Detect which cell encompasses the target text, then output its [X, Y] center coordinate. 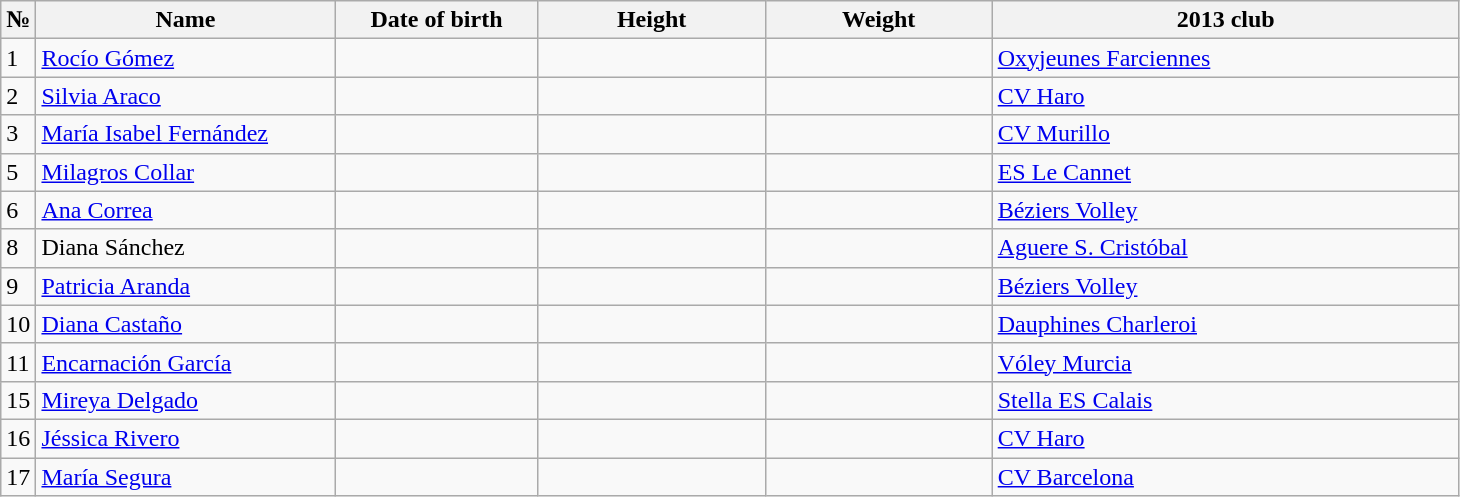
Jéssica Rivero [186, 438]
Weight [878, 20]
Stella ES Calais [1226, 400]
17 [18, 477]
2013 club [1226, 20]
16 [18, 438]
10 [18, 324]
Name [186, 20]
Encarnación García [186, 362]
Rocío Gómez [186, 58]
Date of birth [436, 20]
6 [18, 210]
3 [18, 134]
5 [18, 172]
15 [18, 400]
Silvia Araco [186, 96]
ES Le Cannet [1226, 172]
Diana Castaño [186, 324]
Dauphines Charleroi [1226, 324]
María Segura [186, 477]
Vóley Murcia [1226, 362]
María Isabel Fernández [186, 134]
Aguere S. Cristóbal [1226, 248]
Diana Sánchez [186, 248]
Milagros Collar [186, 172]
8 [18, 248]
9 [18, 286]
Height [652, 20]
Patricia Aranda [186, 286]
Mireya Delgado [186, 400]
CV Barcelona [1226, 477]
11 [18, 362]
Ana Correa [186, 210]
Oxyjeunes Farciennes [1226, 58]
№ [18, 20]
2 [18, 96]
1 [18, 58]
CV Murillo [1226, 134]
